Scan for the cell matching the given text and deliver its (x, y) coordinate at center. 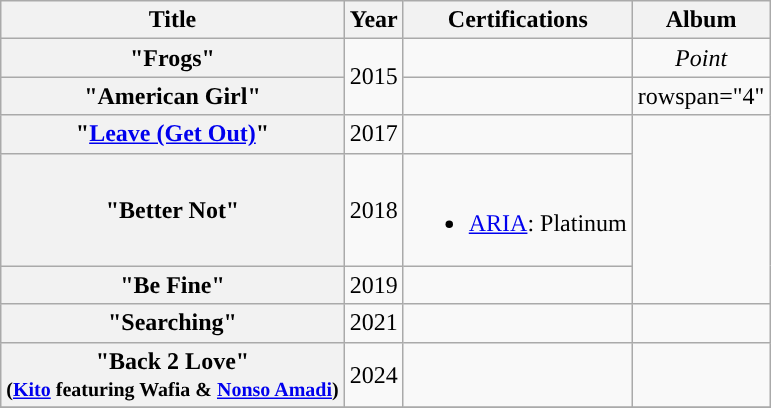
Year (374, 20)
Certifications (518, 20)
Album (701, 20)
2024 (374, 374)
"American Girl" (172, 96)
ARIA: Platinum (518, 210)
2019 (374, 285)
"Back 2 Love" (Kito featuring Wafia & Nonso Amadi) (172, 374)
2018 (374, 210)
2021 (374, 323)
"Frogs" (172, 58)
2017 (374, 134)
Title (172, 20)
"Better Not" (172, 210)
Point (701, 58)
2015 (374, 77)
"Searching" (172, 323)
rowspan="4" (701, 96)
"Be Fine" (172, 285)
"Leave (Get Out)" (172, 134)
